Determine the [x, y] coordinate at the center of the cell enclosing the given text.  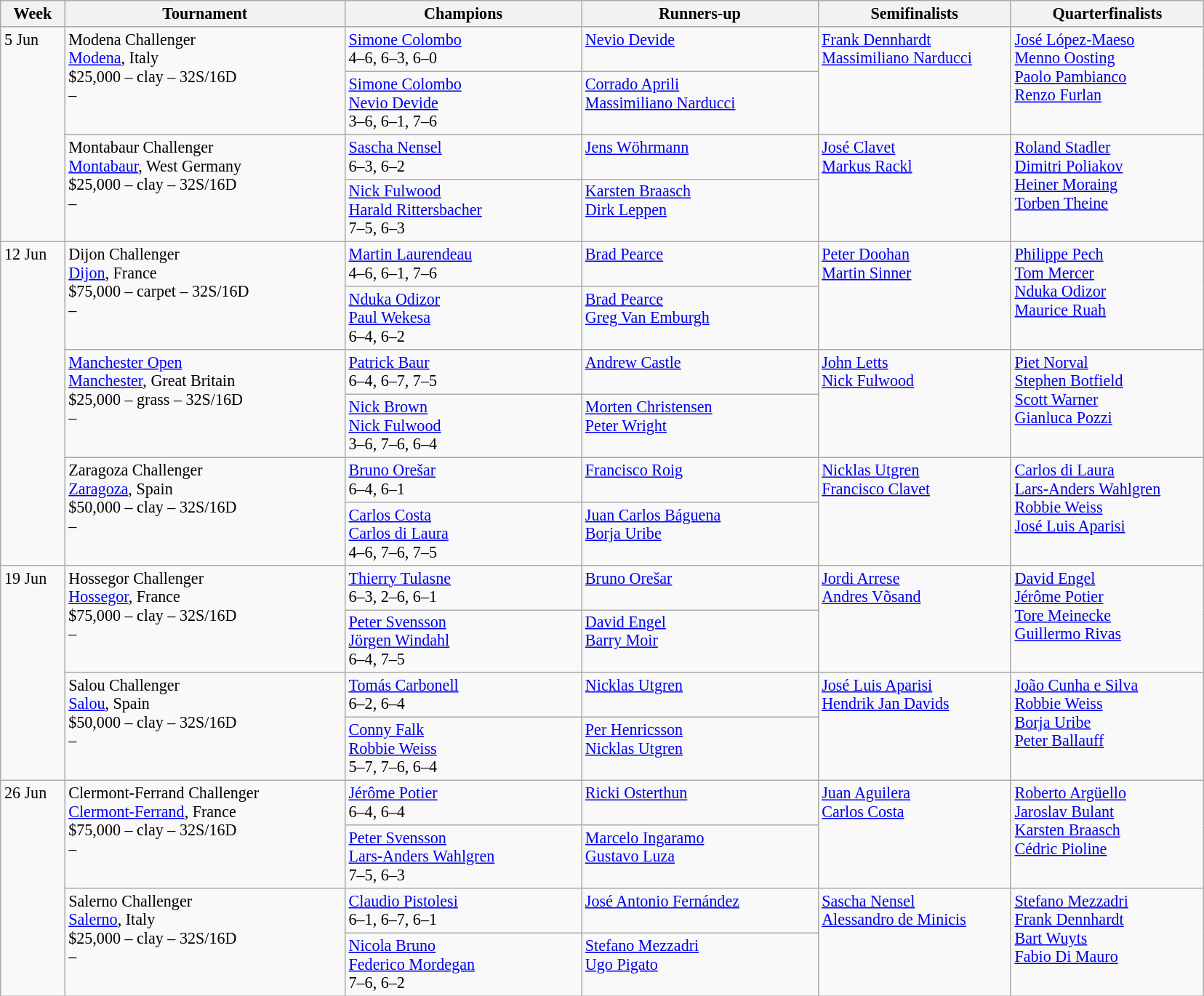
Stefano Mezzadri Ugo Pigato [699, 964]
19 Jun [33, 672]
João Cunha e Silva Robbie Weiss Borja Uribe Peter Ballauff [1107, 726]
Juan Aguilera Carlos Costa [915, 834]
Martin Laurendeau 4–6, 6–1, 7–6 [462, 265]
Brad Pearce [699, 265]
Conny Falk Robbie Weiss5–7, 7–6, 6–4 [462, 749]
Juan Carlos Báguena Borja Uribe [699, 534]
Sascha Nensel Alessandro de Minicis [915, 941]
Nicklas Utgren Francisco Clavet [915, 511]
Salou Challenger Salou, Spain$50,000 – clay – 32S/16D – [205, 726]
Simone Colombo 4–6, 6–3, 6–0 [462, 48]
Brad Pearce Greg Van Emburgh [699, 318]
Week [33, 13]
Nevio Devide [699, 48]
Patrick Baur 6–4, 6–7, 7–5 [462, 372]
Modena Challenger Modena, Italy$25,000 – clay – 32S/16D – [205, 80]
Corrado Aprili Massimiliano Narducci [699, 103]
Bruno Orešar 6–4, 6–1 [462, 480]
Jens Wöhrmann [699, 156]
Francisco Roig [699, 480]
Philippe Pech Tom Mercer Nduka Odizor Maurice Ruah [1107, 296]
Champions [462, 13]
Bruno Orešar [699, 587]
José Antonio Fernández [699, 910]
David Engel Jérôme Potier Tore Meinecke Guillermo Rivas [1107, 619]
Peter Svensson Lars-Anders Wahlgren7–5, 6–3 [462, 856]
Jordi Arrese Andres Võsand [915, 619]
12 Jun [33, 403]
Marcelo Ingaramo Gustavo Luza [699, 856]
Carlos Costa Carlos di Laura4–6, 7–6, 7–5 [462, 534]
Manchester Open Manchester, Great Britain$25,000 – grass – 32S/16D – [205, 403]
Salerno Challenger Salerno, Italy$25,000 – clay – 32S/16D – [205, 941]
Quarterfinalists [1107, 13]
Piet Norval Stephen Botfield Scott Warner Gianluca Pozzi [1107, 403]
José López-Maeso Menno Oosting Paolo Pambianco Renzo Furlan [1107, 80]
Simone Colombo Nevio Devide3–6, 6–1, 7–6 [462, 103]
5 Jun [33, 134]
Hossegor Challenger Hossegor, France$75,000 – clay – 32S/16D – [205, 619]
Roberto Argüello Jaroslav Bulant Karsten Braasch Cédric Pioline [1107, 834]
Roland Stadler Dimitri Poliakov Heiner Moraing Torben Theine [1107, 188]
Peter Svensson Jörgen Windahl6–4, 7–5 [462, 641]
Zaragoza Challenger Zaragoza, Spain$50,000 – clay – 32S/16D – [205, 511]
Thierry Tulasne 6–3, 2–6, 6–1 [462, 587]
David Engel Barry Moir [699, 641]
Carlos di Laura Lars-Anders Wahlgren Robbie Weiss José Luis Aparisi [1107, 511]
Nicklas Utgren [699, 695]
John Letts Nick Fulwood [915, 403]
Dijon Challenger Dijon, France$75,000 – carpet – 32S/16D – [205, 296]
José Clavet Markus Rackl [915, 188]
Claudio Pistolesi 6–1, 6–7, 6–1 [462, 910]
26 Jun [33, 888]
Nick Brown Nick Fulwood3–6, 7–6, 6–4 [462, 426]
Morten Christensen Peter Wright [699, 426]
Clermont-Ferrand Challenger Clermont-Ferrand, France$75,000 – clay – 32S/16D – [205, 834]
Runners-up [699, 13]
Nduka Odizor Paul Wekesa6–4, 6–2 [462, 318]
Frank Dennhardt Massimiliano Narducci [915, 80]
Montabaur Challenger Montabaur, West Germany$25,000 – clay – 32S/16D – [205, 188]
Per Henricsson Nicklas Utgren [699, 749]
Nicola Bruno Federico Mordegan7–6, 6–2 [462, 964]
Sascha Nensel 6–3, 6–2 [462, 156]
Stefano Mezzadri Frank Dennhardt Bart Wuyts Fabio Di Mauro [1107, 941]
Ricki Osterthun [699, 803]
José Luis Aparisi Hendrik Jan Davids [915, 726]
Jérôme Potier 6–4, 6–4 [462, 803]
Karsten Braasch Dirk Leppen [699, 211]
Tomás Carbonell 6–2, 6–4 [462, 695]
Semifinalists [915, 13]
Nick Fulwood Harald Rittersbacher7–5, 6–3 [462, 211]
Tournament [205, 13]
Andrew Castle [699, 372]
Peter Doohan Martin Sinner [915, 296]
